Capture the cell that displays the provided text and extract its (x, y) central coordinate. 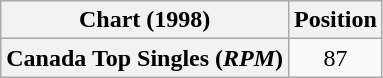
Position (336, 20)
Chart (1998) (145, 20)
Canada Top Singles (RPM) (145, 58)
87 (336, 58)
